Find where the given text appears and provide that cell's center as [X, Y] coordinate. 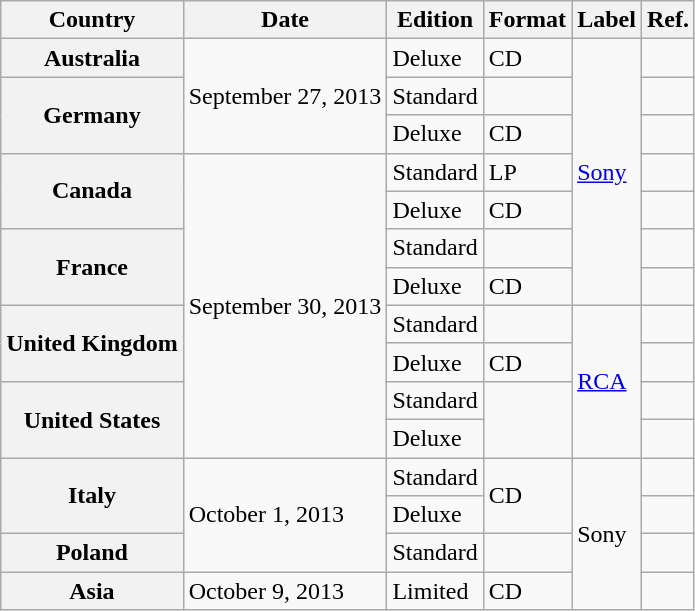
October 9, 2013 [285, 591]
Australia [92, 58]
Canada [92, 191]
Asia [92, 591]
United Kingdom [92, 343]
Country [92, 20]
France [92, 267]
LP [527, 172]
United States [92, 419]
Poland [92, 553]
Date [285, 20]
RCA [607, 381]
Ref. [668, 20]
September 30, 2013 [285, 305]
Edition [435, 20]
Format [527, 20]
September 27, 2013 [285, 96]
October 1, 2013 [285, 515]
Limited [435, 591]
Germany [92, 115]
Label [607, 20]
Italy [92, 496]
